Detect which cell encompasses the target text, then output its (X, Y) center coordinate. 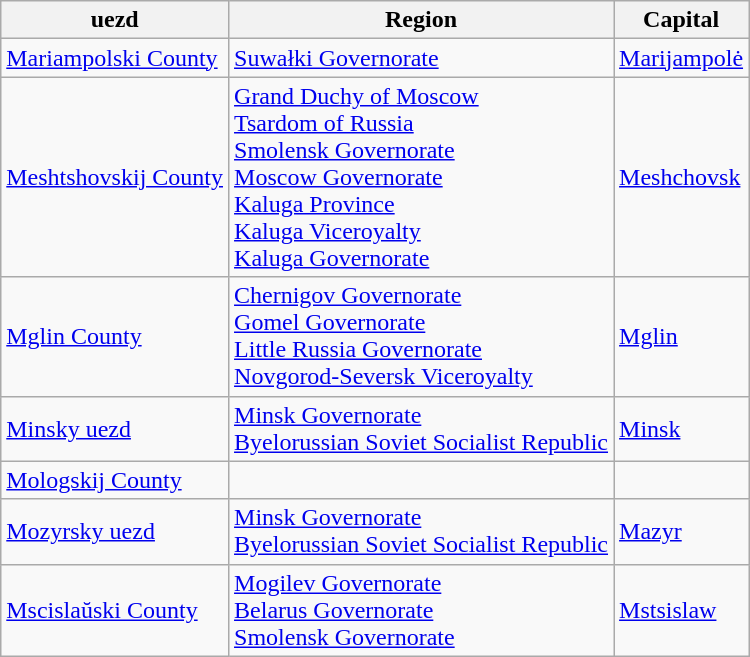
Grand Duchy of MoscowTsardom of RussiaSmolensk GovernorateMoscow GovernorateKaluga ProvinceKaluga ViceroyaltyKaluga Governorate (422, 177)
Mscislaŭski County (115, 610)
uezd (115, 20)
Marijampolė (682, 58)
Chernigov GovernorateGomel GovernorateLittle Russia GovernorateNovgorod-Seversk Viceroyalty (422, 336)
Meshtshovskij County (115, 177)
Suwałki Governorate (422, 58)
Meshchovsk (682, 177)
Minsky uezd (115, 428)
Mariampolski County (115, 58)
Region (422, 20)
Mglin County (115, 336)
Capital (682, 20)
Minsk (682, 428)
Mogilev GovernorateBelarus GovernorateSmolensk Governorate (422, 610)
Mstsislaw (682, 610)
Mozyrsky uezd (115, 532)
Mazyr (682, 532)
Mglin (682, 336)
Mologskij County (115, 480)
